Provide the (x, y) coordinate of the cell's center where the given text is located.  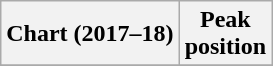
Chart (2017–18) (90, 34)
Peakposition (225, 34)
